Determine the (X, Y) coordinate at the center of the cell enclosing the given text.  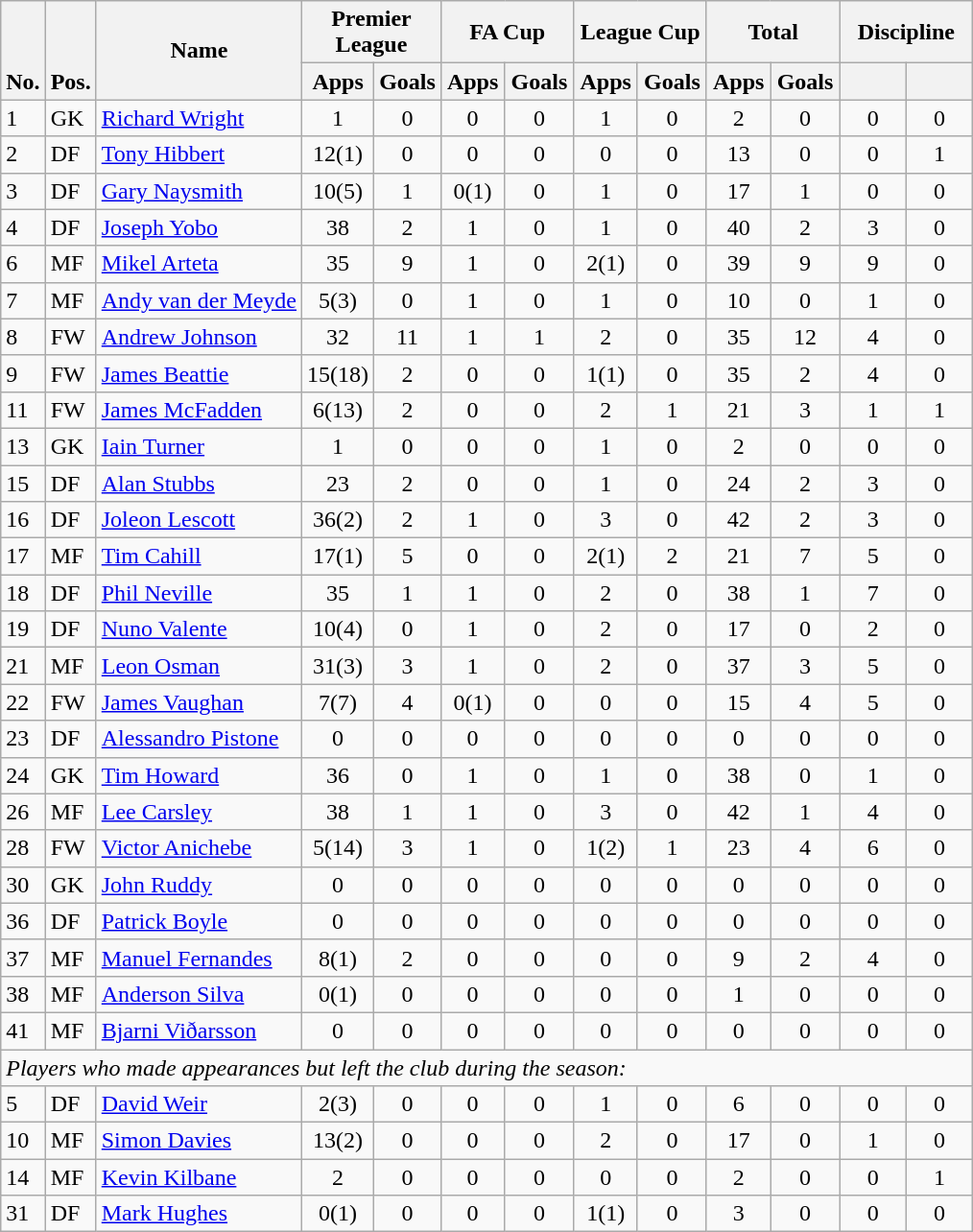
David Weir (199, 1104)
Andy van der Meyde (199, 300)
6(13) (338, 410)
Mikel Arteta (199, 264)
31 (23, 1214)
Andrew Johnson (199, 337)
32 (338, 337)
13(2) (338, 1141)
Tim Howard (199, 775)
12(1) (338, 154)
Simon Davies (199, 1141)
2(3) (338, 1104)
Anderson Silva (199, 994)
John Ruddy (199, 885)
No. (23, 50)
22 (23, 702)
28 (23, 848)
League Cup (641, 33)
Alessandro Pistone (199, 739)
30 (23, 885)
15(18) (338, 373)
Richard Wright (199, 118)
Patrick Boyle (199, 921)
31(3) (338, 666)
Alan Stubbs (199, 483)
5(14) (338, 848)
7(7) (338, 702)
17(1) (338, 557)
Total (773, 33)
39 (739, 264)
Premier League (372, 33)
Iain Turner (199, 446)
Phil Neville (199, 593)
Players who made appearances but left the club during the season: (487, 1068)
Joleon Lescott (199, 520)
Lee Carsley (199, 812)
Discipline (906, 33)
James Vaughan (199, 702)
Joseph Yobo (199, 227)
1(2) (606, 848)
Nuno Valente (199, 629)
Victor Anichebe (199, 848)
Gary Naysmith (199, 191)
James McFadden (199, 410)
Pos. (71, 50)
10(4) (338, 629)
5(3) (338, 300)
36(2) (338, 520)
Kevin Kilbane (199, 1177)
Tim Cahill (199, 557)
16 (23, 520)
12 (805, 337)
Name (199, 50)
James Beattie (199, 373)
41 (23, 1031)
Mark Hughes (199, 1214)
FA Cup (507, 33)
19 (23, 629)
Bjarni Viðarsson (199, 1031)
18 (23, 593)
Manuel Fernandes (199, 958)
14 (23, 1177)
8 (23, 337)
10(5) (338, 191)
Tony Hibbert (199, 154)
8(1) (338, 958)
26 (23, 812)
Leon Osman (199, 666)
40 (739, 227)
